Return the (x, y) coordinate for the center point of the cell that contains the specified text.  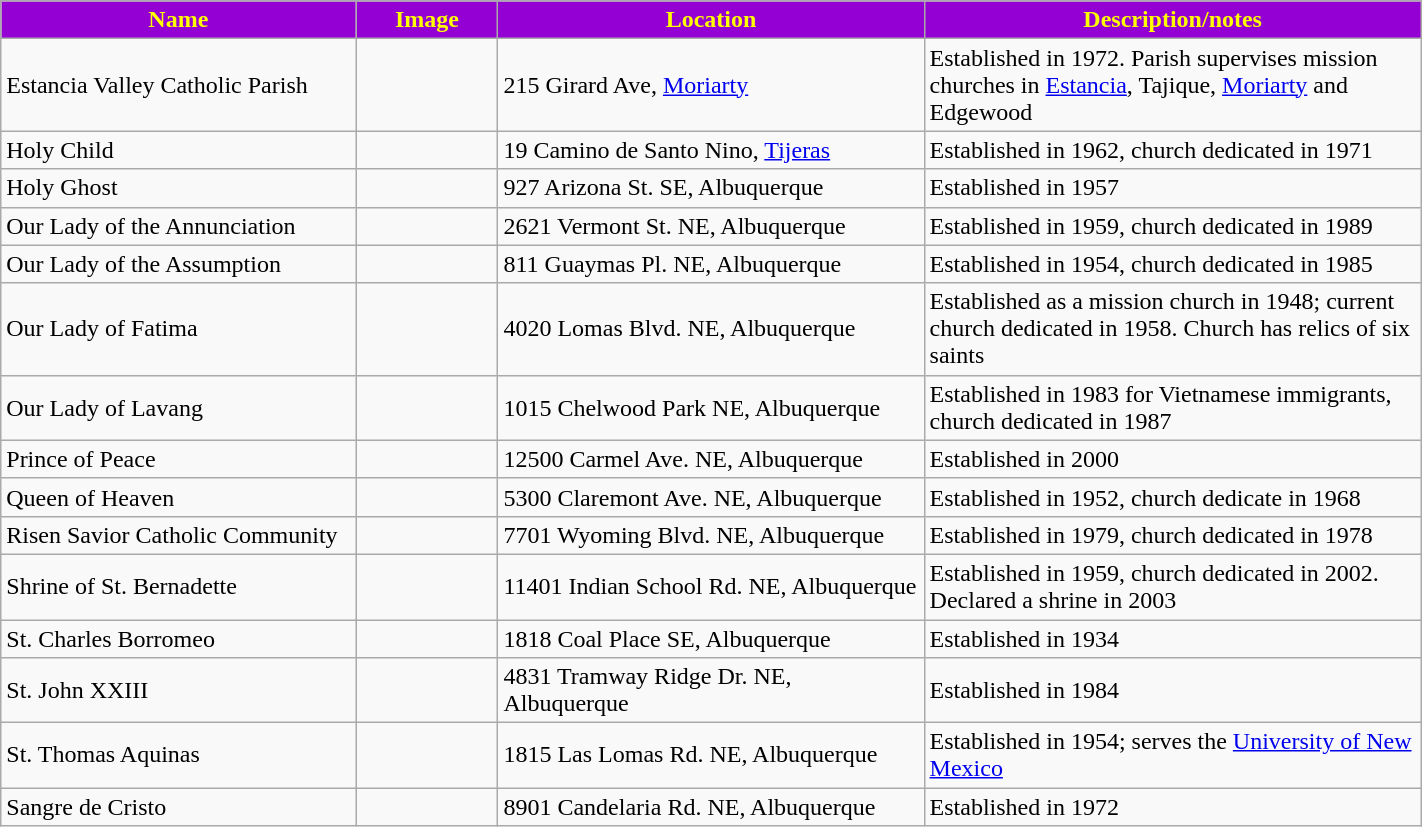
12500 Carmel Ave. NE, Albuquerque (711, 459)
4020 Lomas Blvd. NE, Albuquerque (711, 329)
Established in 1957 (1172, 188)
2621 Vermont St. NE, Albuquerque (711, 226)
19 Camino de Santo Nino, Tijeras (711, 150)
927 Arizona St. SE, Albuquerque (711, 188)
St. Thomas Aquinas (178, 756)
Established in 1959, church dedicated in 1989 (1172, 226)
Established in 1972. Parish supervises mission churches in Estancia, Tajique, Moriarty and Edgewood (1172, 85)
Established in 1952, church dedicate in 1968 (1172, 497)
Name (178, 20)
St. John XXIII (178, 690)
8901 Candelaria Rd. NE, Albuquerque (711, 807)
Holy Ghost (178, 188)
Our Lady of the Assumption (178, 264)
Established in 1972 (1172, 807)
4831 Tramway Ridge Dr. NE, Albuquerque (711, 690)
Established as a mission church in 1948; current church dedicated in 1958. Church has relics of six saints (1172, 329)
Established in 1954, church dedicated in 1985 (1172, 264)
5300 Claremont Ave. NE, Albuquerque (711, 497)
Estancia Valley Catholic Parish (178, 85)
Prince of Peace (178, 459)
Image (427, 20)
St. Charles Borromeo (178, 639)
Established in 1983 for Vietnamese immigrants, church dedicated in 1987 (1172, 408)
Holy Child (178, 150)
Risen Savior Catholic Community (178, 535)
11401 Indian School Rd. NE, Albuquerque (711, 586)
Established in 2000 (1172, 459)
Sangre de Cristo (178, 807)
811 Guaymas Pl. NE, Albuquerque (711, 264)
Established in 1984 (1172, 690)
Shrine of St. Bernadette (178, 586)
Queen of Heaven (178, 497)
1815 Las Lomas Rd. NE, Albuquerque (711, 756)
1818 Coal Place SE, Albuquerque (711, 639)
Established in 1954; serves the University of New Mexico (1172, 756)
Established in 1962, church dedicated in 1971 (1172, 150)
Established in 1934 (1172, 639)
Our Lady of Lavang (178, 408)
7701 Wyoming Blvd. NE, Albuquerque (711, 535)
Our Lady of Fatima (178, 329)
Established in 1979, church dedicated in 1978 (1172, 535)
1015 Chelwood Park NE, Albuquerque (711, 408)
Established in 1959, church dedicated in 2002. Declared a shrine in 2003 (1172, 586)
Description/notes (1172, 20)
Our Lady of the Annunciation (178, 226)
215 Girard Ave, Moriarty (711, 85)
Location (711, 20)
